Find where the given text appears and provide that cell's center as (X, Y) coordinate. 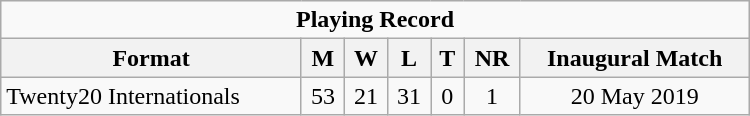
Inaugural Match (634, 58)
Format (152, 58)
L (410, 58)
T (448, 58)
Twenty20 Internationals (152, 96)
Playing Record (375, 20)
31 (410, 96)
0 (448, 96)
1 (492, 96)
53 (322, 96)
NR (492, 58)
M (322, 58)
20 May 2019 (634, 96)
21 (366, 96)
W (366, 58)
